Locate the cell with the specified text and output its [x, y] center coordinate. 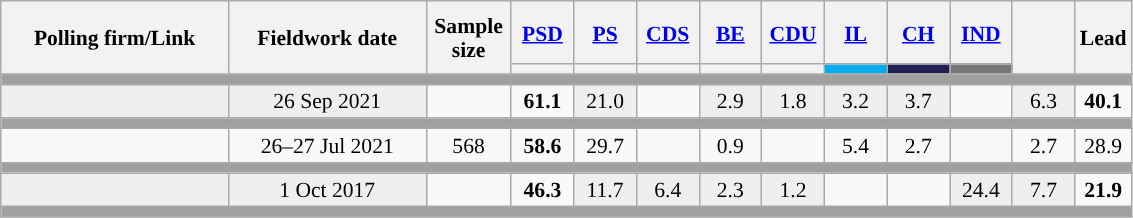
Polling firm/Link [115, 38]
PSD [542, 32]
CDS [668, 32]
3.7 [918, 101]
IL [856, 32]
29.7 [606, 146]
24.4 [982, 190]
1 Oct 2017 [327, 190]
5.4 [856, 146]
0.9 [730, 146]
26 Sep 2021 [327, 101]
1.8 [794, 101]
Lead [1104, 38]
2.3 [730, 190]
BE [730, 32]
CH [918, 32]
11.7 [606, 190]
46.3 [542, 190]
Sample size [468, 38]
6.3 [1044, 101]
IND [982, 32]
61.1 [542, 101]
2.9 [730, 101]
21.0 [606, 101]
26–27 Jul 2021 [327, 146]
CDU [794, 32]
568 [468, 146]
PS [606, 32]
21.9 [1104, 190]
58.6 [542, 146]
28.9 [1104, 146]
7.7 [1044, 190]
40.1 [1104, 101]
3.2 [856, 101]
Fieldwork date [327, 38]
1.2 [794, 190]
6.4 [668, 190]
